Return the [X, Y] coordinate for the center point of the cell that contains the specified text.  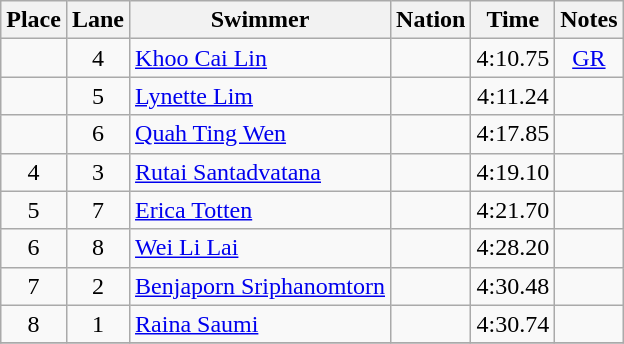
Khoo Cai Lin [260, 58]
2 [98, 286]
Quah Ting Wen [260, 134]
4:10.75 [513, 58]
Lane [98, 20]
Erica Totten [260, 210]
4:21.70 [513, 210]
Raina Saumi [260, 324]
3 [98, 172]
4:17.85 [513, 134]
Rutai Santadvatana [260, 172]
4:11.24 [513, 96]
Swimmer [260, 20]
GR [589, 58]
4:30.74 [513, 324]
Nation [431, 20]
Place [34, 20]
1 [98, 324]
Notes [589, 20]
Benjaporn Sriphanomtorn [260, 286]
Time [513, 20]
Lynette Lim [260, 96]
4:30.48 [513, 286]
4:19.10 [513, 172]
Wei Li Lai [260, 248]
4:28.20 [513, 248]
